Detect which cell encompasses the target text, then output its [X, Y] center coordinate. 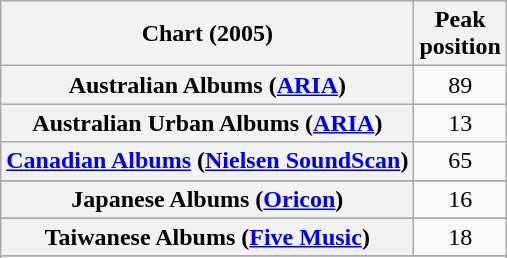
13 [460, 123]
Canadian Albums (Nielsen SoundScan) [208, 161]
Peakposition [460, 34]
18 [460, 237]
Japanese Albums (Oricon) [208, 199]
16 [460, 199]
Australian Urban Albums (ARIA) [208, 123]
Taiwanese Albums (Five Music) [208, 237]
89 [460, 85]
Chart (2005) [208, 34]
65 [460, 161]
Australian Albums (ARIA) [208, 85]
